Extract the [x, y] coordinate from the center of the cell holding the provided text.  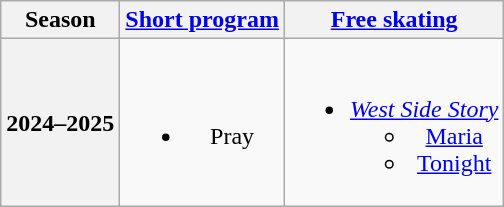
2024–2025 [60, 122]
Pray [202, 122]
Short program [202, 20]
Season [60, 20]
Free skating [394, 20]
West Side StoryMariaTonight [394, 122]
